For the text-containing cell, return its midpoint in [X, Y] coordinate format. 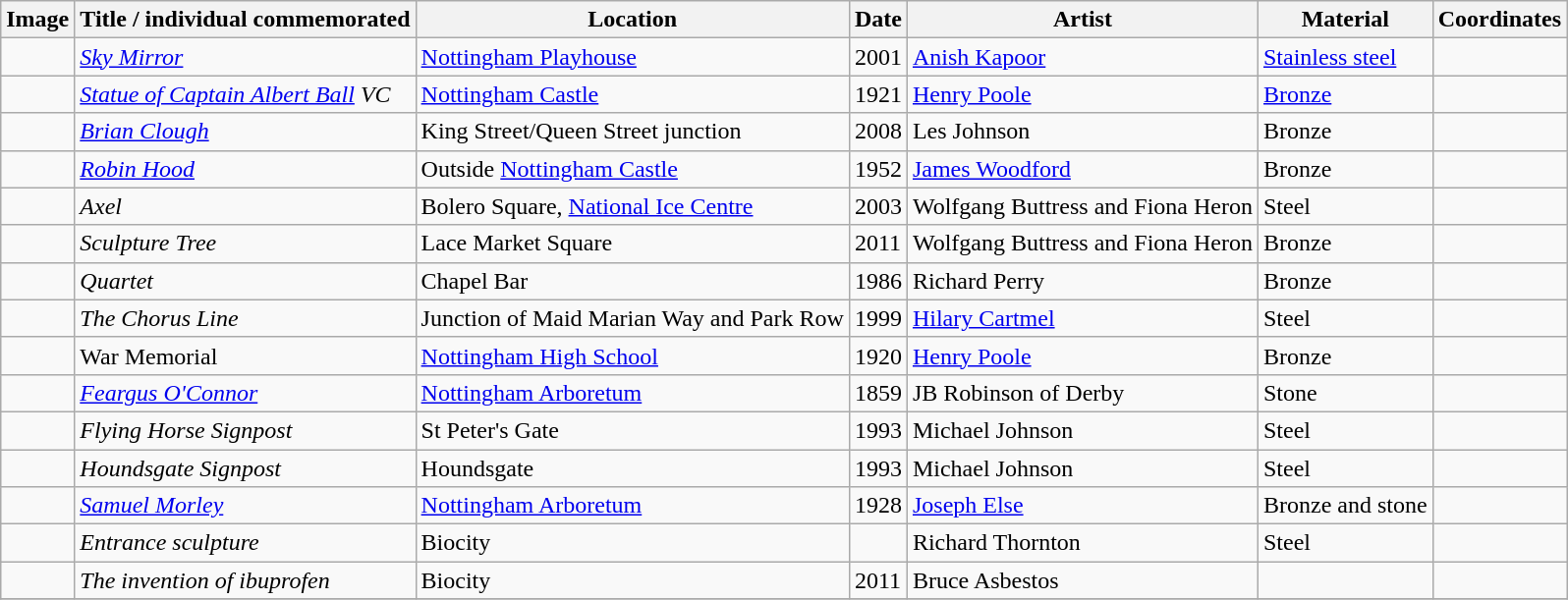
Hilary Cartmel [1083, 318]
2001 [878, 57]
Outside Nottingham Castle [633, 169]
Sculpture Tree [246, 244]
Artist [1083, 20]
St Peter's Gate [633, 430]
Houndsgate [633, 468]
Junction of Maid Marian Way and Park Row [633, 318]
Material [1345, 20]
Richard Perry [1083, 281]
Coordinates [1499, 20]
James Woodford [1083, 169]
Chapel Bar [633, 281]
Samuel Morley [246, 506]
Brian Clough [246, 132]
War Memorial [246, 355]
Sky Mirror [246, 57]
Quartet [246, 281]
1986 [878, 281]
Title / individual commemorated [246, 20]
Stainless steel [1345, 57]
2003 [878, 206]
Joseph Else [1083, 506]
Nottingham High School [633, 355]
Bolero Square, National Ice Centre [633, 206]
Houndsgate Signpost [246, 468]
Flying Horse Signpost [246, 430]
Richard Thornton [1083, 543]
JB Robinson of Derby [1083, 393]
Les Johnson [1083, 132]
Location [633, 20]
King Street/Queen Street junction [633, 132]
1952 [878, 169]
Date [878, 20]
Entrance sculpture [246, 543]
Image [37, 20]
1921 [878, 94]
Robin Hood [246, 169]
Nottingham Playhouse [633, 57]
1928 [878, 506]
Axel [246, 206]
Lace Market Square [633, 244]
The invention of ibuprofen [246, 580]
Bronze and stone [1345, 506]
Nottingham Castle [633, 94]
The Chorus Line [246, 318]
Stone [1345, 393]
Anish Kapoor [1083, 57]
Statue of Captain Albert Ball VC [246, 94]
Bruce Asbestos [1083, 580]
1859 [878, 393]
Feargus O'Connor [246, 393]
2008 [878, 132]
1920 [878, 355]
1999 [878, 318]
